Detect which cell encompasses the target text, then output its (x, y) center coordinate. 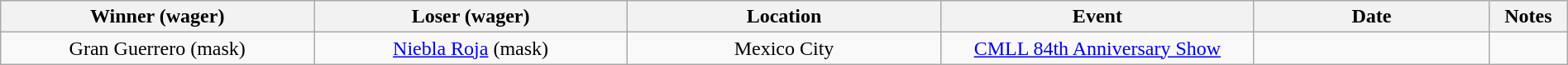
Mexico City (784, 48)
Niebla Roja (mask) (471, 48)
Event (1097, 17)
Location (784, 17)
Notes (1528, 17)
Loser (wager) (471, 17)
Winner (wager) (157, 17)
CMLL 84th Anniversary Show (1097, 48)
Date (1371, 17)
Gran Guerrero (mask) (157, 48)
